For the text-containing cell, return its midpoint in (x, y) coordinate format. 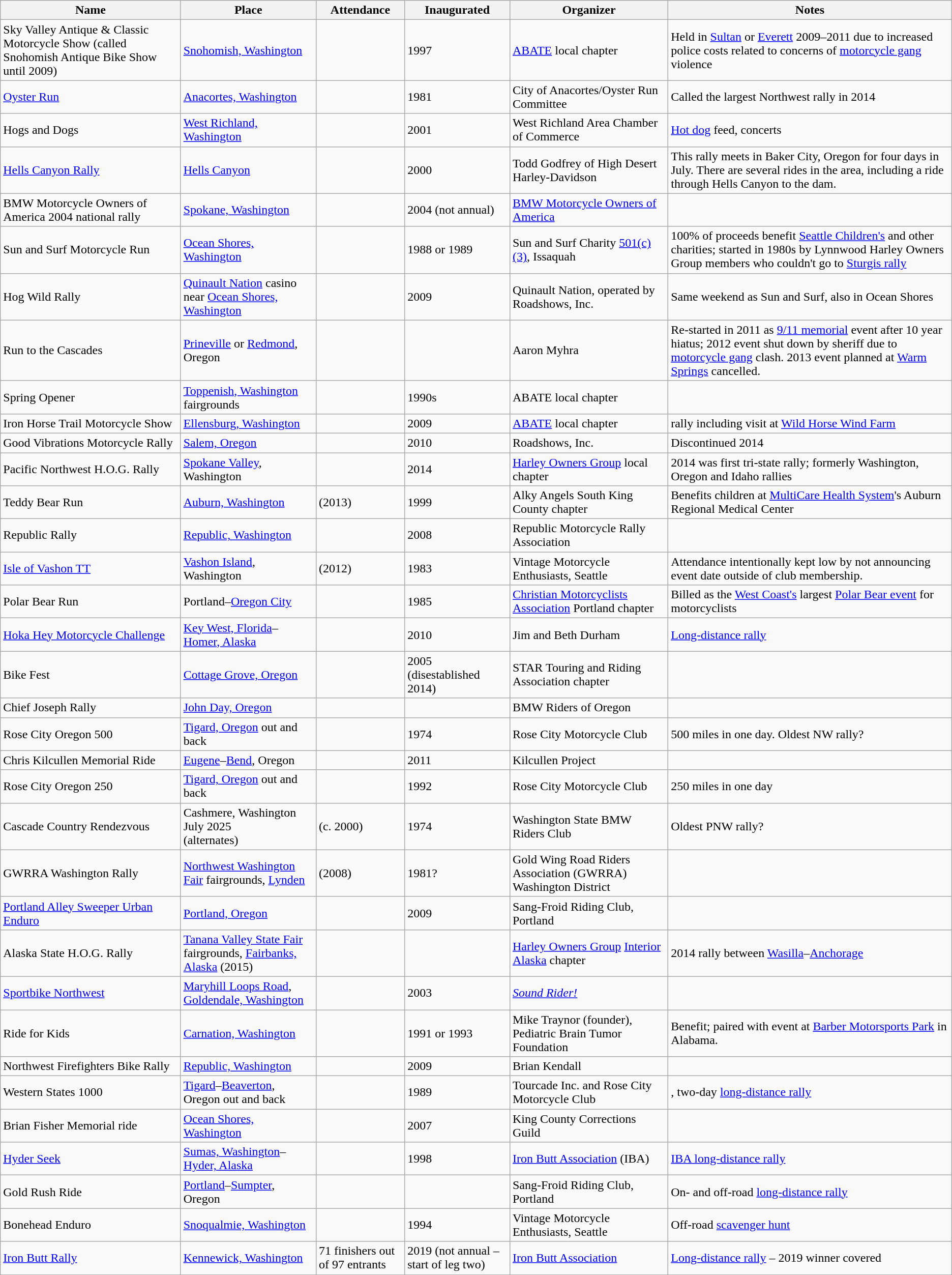
1985 (458, 601)
Snohomish, Washington (248, 50)
1989 (458, 1093)
Sumas, Washington–Hyder, Alaska (248, 1159)
Ellensburg, Washington (248, 423)
71 finishers out of 97 entrants (360, 1258)
Maryhill Loops Road, Goldendale, Washington (248, 993)
Hells Canyon (248, 170)
Salem, Oregon (248, 443)
Quinault Nation, operated by Roadshows, Inc. (589, 297)
Bonehead Enduro (91, 1225)
City of Anacortes/Oyster Run Committee (589, 97)
Auburn, Washington (248, 503)
Aaron Myhra (589, 350)
(c. 2000) (360, 826)
1990s (458, 397)
1981 (458, 97)
Off-road scavenger hunt (810, 1225)
Ride for Kids (91, 1033)
Billed as the West Coast's largest Polar Bear event for motorcyclists (810, 601)
Portland–Oregon City (248, 601)
Same weekend as Sun and Surf, also in Ocean Shores (810, 297)
250 miles in one day (810, 787)
Republic Rally (91, 535)
Hot dog feed, concerts (810, 130)
Chief Joseph Rally (91, 708)
Iron Horse Trail Motorcycle Show (91, 423)
1981? (458, 873)
Cashmere, Washington July 2025 (alternates) (248, 826)
Washington State BMW Riders Club (589, 826)
Good Vibrations Motorcycle Rally (91, 443)
Pacific Northwest H.O.G. Rally (91, 469)
Benefits children at MultiCare Health System's Auburn Regional Medical Center (810, 503)
Hells Canyon Rally (91, 170)
Oldest PNW rally? (810, 826)
Christian Motorcyclists Association Portland chapter (589, 601)
2005 (disestablished 2014) (458, 675)
Gold Wing Road Riders Association (GWRRA) Washington District (589, 873)
Sky Valley Antique & Classic Motorcycle Show (called Snohomish Antique Bike Show until 2009) (91, 50)
Sound Rider! (589, 993)
BMW Riders of Oregon (589, 708)
1994 (458, 1225)
Portland, Oregon (248, 913)
Jim and Beth Durham (589, 635)
Place (248, 10)
(2008) (360, 873)
Hog Wild Rally (91, 297)
Isle of Vashon TT (91, 569)
Hogs and Dogs (91, 130)
Carnation, Washington (248, 1033)
Alky Angels South King County chapter (589, 503)
Oyster Run (91, 97)
2004 (not annual) (458, 210)
BMW Motorcycle Owners of America (589, 210)
Harley Owners Group local chapter (589, 469)
, two-day long-distance rally (810, 1093)
Todd Godfrey of High Desert Harley-Davidson (589, 170)
Spokane, Washington (248, 210)
Western States 1000 (91, 1093)
Kilcullen Project (589, 760)
Northwest Washington Fair fairgrounds, Lynden (248, 873)
Long-distance rally – 2019 winner covered (810, 1258)
This rally meets in Baker City, Oregon for four days in July. There are several rides in the area, including a ride through Hells Canyon to the dam. (810, 170)
On- and off-road long-distance rally (810, 1192)
Rose City Oregon 250 (91, 787)
Notes (810, 10)
(2012) (360, 569)
IBA long-distance rally (810, 1159)
Anacortes, Washington (248, 97)
Toppenish, Washington fairgrounds (248, 397)
1997 (458, 50)
1991 or 1993 (458, 1033)
2014 rally between Wasilla–Anchorage (810, 953)
Spokane Valley, Washington (248, 469)
Attendance intentionally kept low by not announcing event date outside of club membership. (810, 569)
Name (91, 10)
Sportbike Northwest (91, 993)
1998 (458, 1159)
2019 (not annual – start of leg two) (458, 1258)
Portland Alley Sweeper Urban Enduro (91, 913)
1983 (458, 569)
(2013) (360, 503)
Sun and Surf Charity 501(c)(3), Issaquah (589, 250)
Republic Motorcycle Rally Association (589, 535)
Attendance (360, 10)
Bike Fest (91, 675)
Eugene–Bend, Oregon (248, 760)
West Richland, Washington (248, 130)
King County Corrections Guild (589, 1125)
Spring Opener (91, 397)
BMW Motorcycle Owners of America 2004 national rally (91, 210)
Rose City Oregon 500 (91, 734)
Held in Sultan or Everett 2009–2011 due to increased police costs related to concerns of motorcycle gang violence (810, 50)
Gold Rush Ride (91, 1192)
Cottage Grove, Oregon (248, 675)
Iron Butt Association (589, 1258)
2003 (458, 993)
1988 or 1989 (458, 250)
Brian Kendall (589, 1066)
Iron Butt Association (IBA) (589, 1159)
Key West, Florida–Homer, Alaska (248, 635)
Roadshows, Inc. (589, 443)
rally including visit at Wild Horse Wind Farm (810, 423)
Northwest Firefighters Bike Rally (91, 1066)
Tanana Valley State Fair fairgrounds, Fairbanks, Alaska (2015) (248, 953)
Sun and Surf Motorcycle Run (91, 250)
Discontinued 2014 (810, 443)
1992 (458, 787)
West Richland Area Chamber of Commerce (589, 130)
Teddy Bear Run (91, 503)
Cascade Country Rendezvous (91, 826)
Brian Fisher Memorial ride (91, 1125)
Alaska State H.O.G. Rally (91, 953)
Tigard–Beaverton, Oregon out and back (248, 1093)
500 miles in one day. Oldest NW rally? (810, 734)
2008 (458, 535)
Kennewick, Washington (248, 1258)
2000 (458, 170)
Chris Kilcullen Memorial Ride (91, 760)
Inaugurated (458, 10)
Hoka Hey Motorcycle Challenge (91, 635)
Tourcade Inc. and Rose City Motorcycle Club (589, 1093)
1999 (458, 503)
Snoqualmie, Washington (248, 1225)
Iron Butt Rally (91, 1258)
Portland–Sumpter, Oregon (248, 1192)
Organizer (589, 10)
2014 was first tri-state rally; formerly Washington, Oregon and Idaho rallies (810, 469)
Long-distance rally (810, 635)
Quinault Nation casino near Ocean Shores, Washington (248, 297)
2007 (458, 1125)
Mike Traynor (founder), Pediatric Brain Tumor Foundation (589, 1033)
2011 (458, 760)
Prineville or Redmond, Oregon (248, 350)
Harley Owners Group Interior Alaska chapter (589, 953)
Polar Bear Run (91, 601)
GWRRA Washington Rally (91, 873)
Benefit; paired with event at Barber Motorsports Park in Alabama. (810, 1033)
STAR Touring and Riding Association chapter (589, 675)
Called the largest Northwest rally in 2014 (810, 97)
2014 (458, 469)
2001 (458, 130)
John Day, Oregon (248, 708)
Vashon Island, Washington (248, 569)
Run to the Cascades (91, 350)
Hyder Seek (91, 1159)
